Pinpoint the cell where the given text exists, returning its (X, Y) midpoint coordinate. 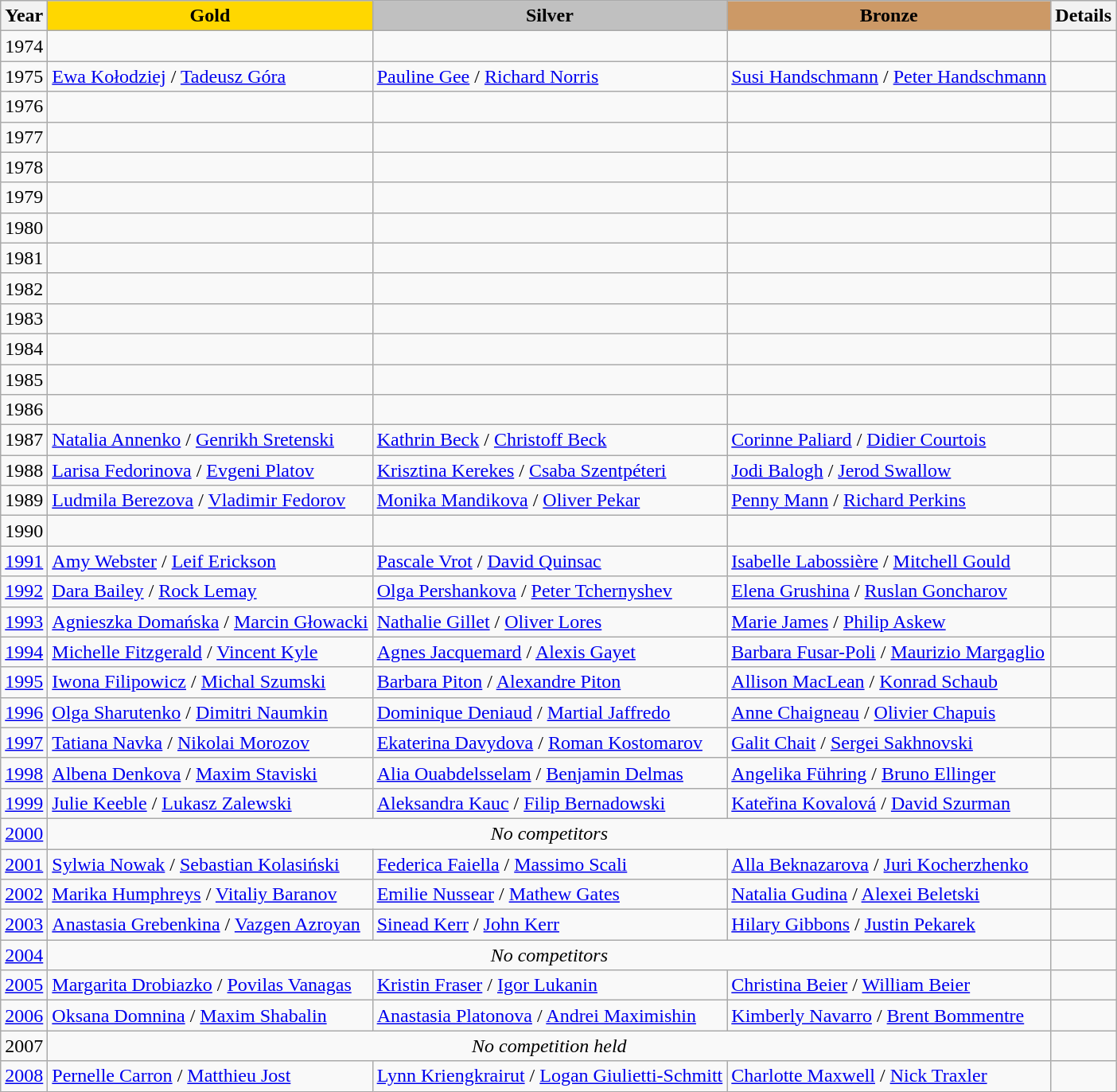
1987 (24, 440)
1997 (24, 743)
1974 (24, 46)
Kristin Fraser / Igor Lukanin (550, 985)
2008 (24, 1076)
1986 (24, 410)
2000 (24, 833)
1988 (24, 470)
Elena Grushina / Ruslan Goncharov (889, 591)
1999 (24, 803)
Tatiana Navka / Nikolai Morozov (210, 743)
Charlotte Maxwell / Nick Traxler (889, 1076)
No competition held (549, 1046)
Federica Faiella / Massimo Scali (550, 864)
Oksana Domnina / Maxim Shabalin (210, 1016)
Bronze (889, 16)
Natalia Gudina / Alexei Beletski (889, 895)
1975 (24, 76)
Pernelle Carron / Matthieu Jost (210, 1076)
1994 (24, 652)
2002 (24, 895)
Sylwia Nowak / Sebastian Kolasiński (210, 864)
Galit Chait / Sergei Sakhnovski (889, 743)
Ludmila Berezova / Vladimir Fedorov (210, 501)
Anne Chaigneau / Olivier Chapuis (889, 712)
Barbara Piton / Alexandre Piton (550, 682)
Kimberly Navarro / Brent Bommentre (889, 1016)
Susi Handschmann / Peter Handschmann (889, 76)
Nathalie Gillet / Oliver Lores (550, 622)
Aleksandra Kauc / Filip Bernadowski (550, 803)
2005 (24, 985)
Margarita Drobiazko / Povilas Vanagas (210, 985)
2004 (24, 955)
1979 (24, 197)
Jodi Balogh / Jerod Swallow (889, 470)
2003 (24, 925)
Ewa Kołodziej / Tadeusz Góra (210, 76)
1984 (24, 349)
1991 (24, 561)
Corinne Paliard / Didier Courtois (889, 440)
1977 (24, 137)
1980 (24, 228)
Penny Mann / Richard Perkins (889, 501)
Julie Keeble / Lukasz Zalewski (210, 803)
Sinead Kerr / John Kerr (550, 925)
1995 (24, 682)
Ekaterina Davydova / Roman Kostomarov (550, 743)
Marika Humphreys / Vitaliy Baranov (210, 895)
Kathrin Beck / Christoff Beck (550, 440)
2007 (24, 1046)
Dominique Deniaud / Martial Jaffredo (550, 712)
Alla Beknazarova / Juri Kocherzhenko (889, 864)
1981 (24, 258)
Pauline Gee / Richard Norris (550, 76)
Alia Ouabdelsselam / Benjamin Delmas (550, 773)
Allison MacLean / Konrad Schaub (889, 682)
Angelika Führing / Bruno Ellinger (889, 773)
Amy Webster / Leif Erickson (210, 561)
Michelle Fitzgerald / Vincent Kyle (210, 652)
Olga Pershankova / Peter Tchernyshev (550, 591)
Isabelle Labossière / Mitchell Gould (889, 561)
2006 (24, 1016)
1978 (24, 167)
Silver (550, 16)
Pascale Vrot / David Quinsac (550, 561)
Details (1084, 16)
1976 (24, 107)
Hilary Gibbons / Justin Pekarek (889, 925)
Albena Denkova / Maxim Staviski (210, 773)
Emilie Nussear / Mathew Gates (550, 895)
Anastasia Platonova / Andrei Maximishin (550, 1016)
1985 (24, 380)
Marie James / Philip Askew (889, 622)
1993 (24, 622)
Gold (210, 16)
Krisztina Kerekes / Csaba Szentpéteri (550, 470)
Natalia Annenko / Genrikh Sretenski (210, 440)
Anastasia Grebenkina / Vazgen Azroyan (210, 925)
Monika Mandikova / Oliver Pekar (550, 501)
1982 (24, 288)
Kateřina Kovalová / David Szurman (889, 803)
1998 (24, 773)
Larisa Fedorinova / Evgeni Platov (210, 470)
Lynn Kriengkrairut / Logan Giulietti-Schmitt (550, 1076)
Agnes Jacquemard / Alexis Gayet (550, 652)
Iwona Filipowicz / Michal Szumski (210, 682)
Christina Beier / William Beier (889, 985)
1990 (24, 531)
1989 (24, 501)
1983 (24, 318)
2001 (24, 864)
Agnieszka Domańska / Marcin Głowacki (210, 622)
Year (24, 16)
Dara Bailey / Rock Lemay (210, 591)
Barbara Fusar-Poli / Maurizio Margaglio (889, 652)
1992 (24, 591)
1996 (24, 712)
Olga Sharutenko / Dimitri Naumkin (210, 712)
